Identify which cell holds the provided text, then report its (x, y) central coordinate. 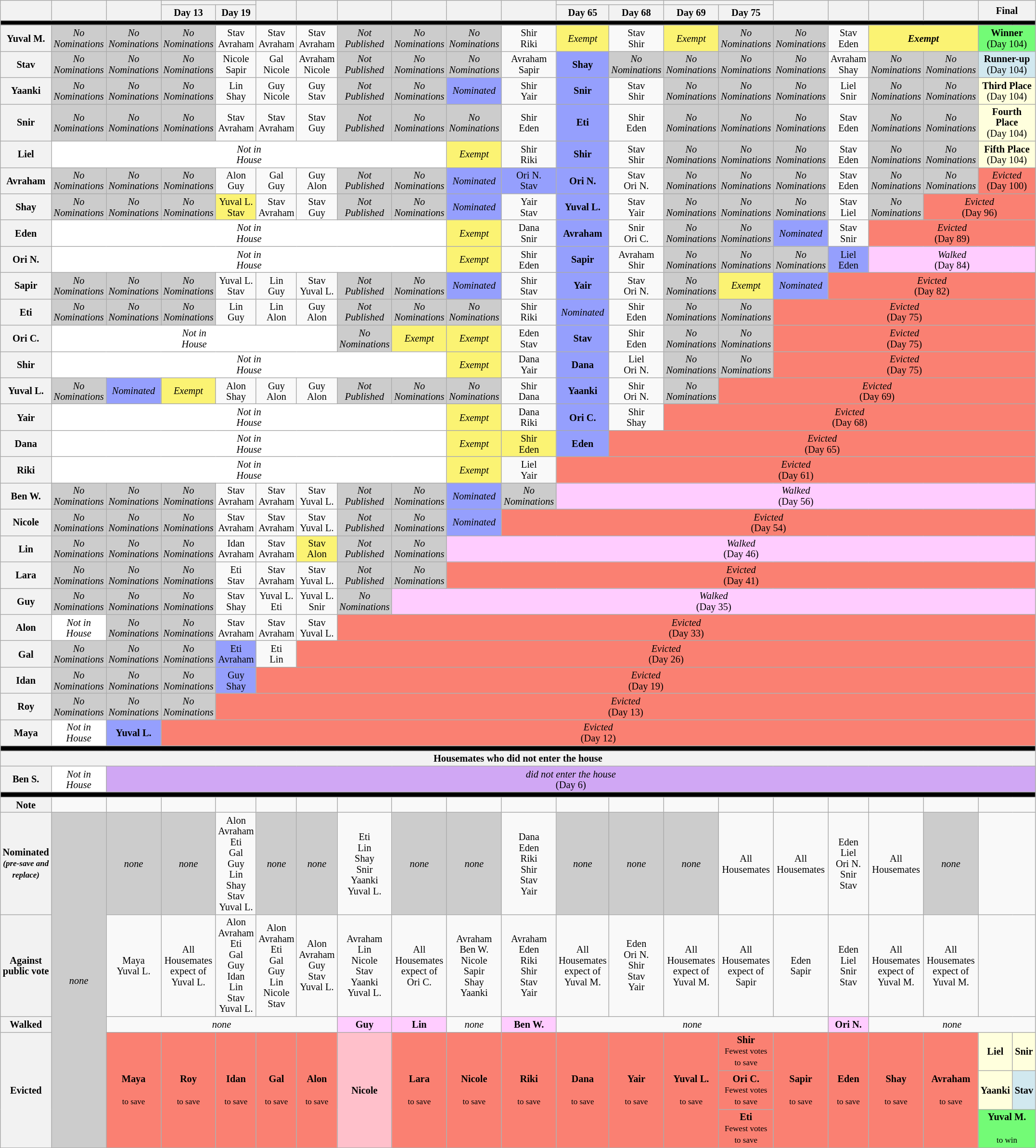
ShirDana (529, 391)
Yairto save (636, 1090)
Evicted(Day 61) (796, 470)
GalGuy (276, 181)
ShirOri N. (636, 391)
Ori N.Stav (529, 181)
EtiLinShaySnirYaankiYuval L. (364, 863)
StavSnir (848, 233)
Sapirto save (801, 1090)
Avrahamto save (951, 1090)
AlonGuy (236, 181)
Day 75 (746, 13)
DanaYair (529, 365)
AllHousematesexpect ofSapir (746, 965)
StavYair (636, 207)
AlonAvrahamGuyStavYuval L. (317, 965)
Idan (26, 680)
AvrahamEdenRikiShirStavYair (529, 965)
ShirShay (636, 418)
did not enter the house(Day 6) (571, 779)
Alon (26, 627)
Mayato save (134, 1090)
AvrahamShay (848, 64)
Day 65 (582, 13)
LinShay (236, 90)
ShirStav (529, 286)
Evicted(Day 19) (646, 680)
Day 69 (691, 13)
AllHousematesexpect ofOri C. (419, 965)
EtiFewest votesto save (746, 1128)
StavLiel (848, 207)
Ben S. (26, 779)
NicoleSapir (236, 64)
Note (26, 804)
EdenStav (529, 339)
EtiAvraham (236, 653)
LielYair (529, 470)
AlonAvrahamEtiGalGuyLinNicoleStav (276, 965)
GuyStav (317, 90)
Evicted(Day 100) (1007, 181)
Galto save (276, 1090)
EdenLielOri N.SnirStav (848, 863)
AvrahamBen W.NicoleSapirShayYaanki (474, 965)
DanaRiki (529, 418)
LinAlon (276, 312)
Yuval M. (26, 38)
EtiLin (276, 653)
Evicted(Day 33) (686, 627)
MayaYuval L. (134, 965)
Walked(Day 56) (796, 496)
Edento save (848, 1090)
Evicted(Day 68) (850, 418)
Walked(Day 35) (714, 601)
Day 19 (236, 13)
Lara (26, 574)
Larato save (419, 1090)
LielOri N. (636, 365)
Fourth Place(Day 104) (1007, 122)
GuyShay (236, 680)
Rikito save (529, 1090)
Evicted(Day 13) (626, 706)
Evicted(Day 41) (741, 574)
Danato save (582, 1090)
ShirYair (529, 90)
Walked(Day 84) (952, 260)
SnirOri C. (636, 233)
Roy (26, 706)
AlonShay (236, 391)
LielSnir (848, 90)
Third Place(Day 104) (1007, 90)
Evicted(Day 65) (822, 444)
Day 68 (636, 13)
AvrahamLinNicoleStavYaankiYuval L. (364, 965)
GuyNicole (276, 90)
Evicted(Day 12) (599, 732)
Yuval L.Snir (317, 601)
EdenOri N.ShirStavYair (636, 965)
Yuval L.Eti (276, 601)
Walked(Day 46) (741, 548)
Housemates who did not enter the house (518, 758)
ShirFewest votesto save (746, 1051)
Against public vote (26, 965)
LielEden (848, 260)
Maya (26, 732)
Gal (26, 653)
AvrahamSapir (529, 64)
Evicted(Day 54) (768, 523)
Final (1007, 10)
Winner(Day 104) (1007, 38)
Alonto save (317, 1090)
DanaSnir (529, 233)
Runner-up(Day 104) (1007, 64)
Evicted(Day 82) (932, 286)
Nicoleto save (474, 1090)
StavShay (236, 601)
Evicted(Day 69) (877, 391)
AvrahamShir (636, 260)
Day 13 (189, 13)
AlonAvrahamEtiGalGuyIdanLinStavYuval L. (236, 965)
Shayto save (896, 1090)
EtiStav (236, 574)
Evicted (26, 1090)
Evicted(Day 26) (666, 653)
Riki (26, 470)
Fifth Place(Day 104) (1007, 154)
StavAlon (317, 548)
YairStav (529, 207)
Nominated(pre-save and replace) (26, 863)
Walked (26, 1024)
AlonAvrahamEtiGalGuyLinShayStavYuval L. (236, 863)
Yuval L.to save (691, 1090)
Ori C.Fewest votesto save (746, 1090)
Royto save (189, 1090)
EdenSapir (801, 965)
Evicted(Day 89) (952, 233)
DanaEdenRikiShirStavYair (529, 863)
EdenLielSnirStav (848, 965)
IdanAvraham (236, 548)
GalNicole (276, 64)
Yuval M.to win (1007, 1128)
AvrahamNicole (317, 64)
Idanto save (236, 1090)
Evicted(Day 96) (980, 207)
AllHousematesexpect ofYuval L. (189, 965)
